Find where the given text appears and provide that cell's center as [X, Y] coordinate. 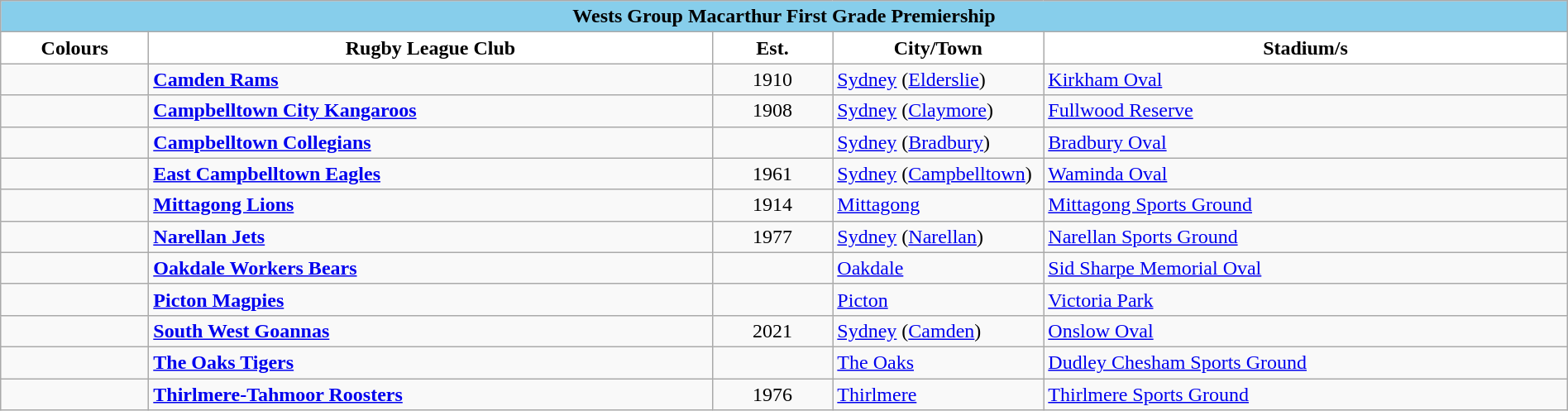
Sydney (Claymore) [938, 111]
Sydney (Bradbury) [938, 142]
1976 [772, 394]
Colours [74, 48]
East Campbelltown Eagles [430, 174]
Mittagong Lions [430, 205]
The Oaks Tigers [430, 362]
Kirkham Oval [1305, 79]
Sydney (Narellan) [938, 237]
Narellan Jets [430, 237]
Thirlmere Sports Ground [1305, 394]
City/Town [938, 48]
Sydney (Camden) [938, 331]
Waminda Oval [1305, 174]
Mittagong Sports Ground [1305, 205]
1977 [772, 237]
Picton Magpies [430, 299]
Campbelltown Collegians [430, 142]
Oakdale Workers Bears [430, 268]
Fullwood Reserve [1305, 111]
Victoria Park [1305, 299]
The Oaks [938, 362]
Sydney (Campbelltown) [938, 174]
Sydney (Elderslie) [938, 79]
Thirlmere [938, 394]
Bradbury Oval [1305, 142]
Est. [772, 48]
South West Goannas [430, 331]
Sid Sharpe Memorial Oval [1305, 268]
Narellan Sports Ground [1305, 237]
Rugby League Club [430, 48]
Campbelltown City Kangaroos [430, 111]
Camden Rams [430, 79]
1910 [772, 79]
Dudley Chesham Sports Ground [1305, 362]
Mittagong [938, 205]
Thirlmere-Tahmoor Roosters [430, 394]
2021 [772, 331]
1914 [772, 205]
Wests Group Macarthur First Grade Premiership [784, 17]
1908 [772, 111]
Stadium/s [1305, 48]
Oakdale [938, 268]
1961 [772, 174]
Picton [938, 299]
Onslow Oval [1305, 331]
